Identify which cell holds the provided text, then report its [x, y] central coordinate. 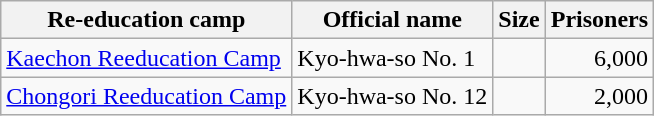
Chongori Reeducation Camp [146, 96]
Official name [392, 20]
Kyo-hwa-so No. 12 [392, 96]
Size [519, 20]
Prisoners [599, 20]
Re-education camp [146, 20]
Kyo-hwa-so No. 1 [392, 58]
Kaechon Reeducation Camp [146, 58]
2,000 [599, 96]
6,000 [599, 58]
